For the text-containing cell, return its midpoint in [x, y] coordinate format. 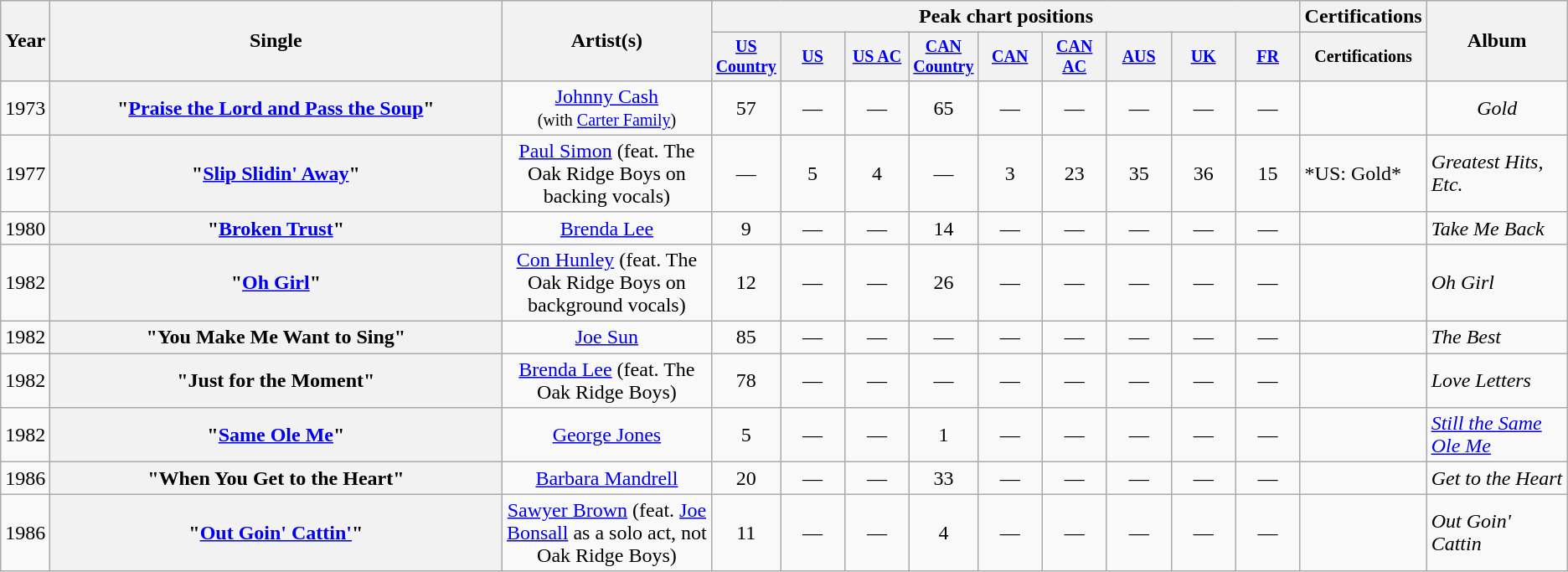
"Slip Slidin' Away" [276, 173]
Johnny Cash (with Carter Family) [606, 107]
1980 [25, 228]
Still the Same Ole Me [1497, 435]
Gold [1497, 107]
Artist(s) [606, 41]
Year [25, 41]
US Country [746, 57]
"Praise the Lord and Pass the Soup" [276, 107]
"Same Ole Me" [276, 435]
36 [1203, 173]
"You Make Me Want to Sing" [276, 338]
Get to the Heart [1497, 478]
1973 [25, 107]
Barbara Mandrell [606, 478]
"Oh Girl" [276, 282]
AUS [1139, 57]
Greatest Hits, Etc. [1497, 173]
9 [746, 228]
"Out Goin' Cattin'" [276, 533]
14 [944, 228]
3 [1010, 173]
US AC [878, 57]
Paul Simon (feat. The Oak Ridge Boys on backing vocals) [606, 173]
UK [1203, 57]
Love Letters [1497, 380]
Album [1497, 41]
23 [1074, 173]
1 [944, 435]
*US: Gold* [1364, 173]
11 [746, 533]
"Broken Trust" [276, 228]
Con Hunley (feat. The Oak Ridge Boys on background vocals) [606, 282]
1977 [25, 173]
12 [746, 282]
Joe Sun [606, 338]
FR [1268, 57]
Single [276, 41]
Brenda Lee [606, 228]
26 [944, 282]
CAN AC [1074, 57]
CAN [1010, 57]
The Best [1497, 338]
Brenda Lee (feat. The Oak Ridge Boys) [606, 380]
85 [746, 338]
15 [1268, 173]
35 [1139, 173]
"Just for the Moment" [276, 380]
Out Goin' Cattin [1497, 533]
78 [746, 380]
57 [746, 107]
33 [944, 478]
Oh Girl [1497, 282]
CAN Country [944, 57]
US [812, 57]
George Jones [606, 435]
20 [746, 478]
Take Me Back [1497, 228]
65 [944, 107]
"When You Get to the Heart" [276, 478]
Sawyer Brown (feat. Joe Bonsall as a solo act, not Oak Ridge Boys) [606, 533]
Peak chart positions [1006, 17]
